Determine the [X, Y] coordinate at the center of the cell enclosing the given text.  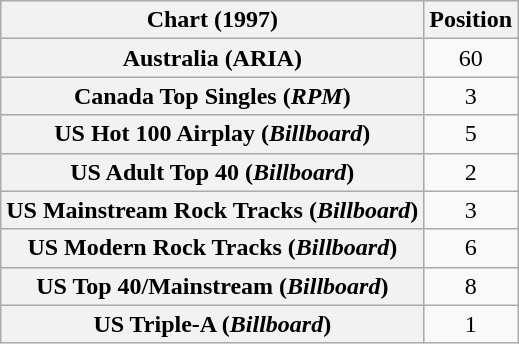
60 [471, 58]
2 [471, 172]
US Mainstream Rock Tracks (Billboard) [212, 210]
8 [471, 286]
Canada Top Singles (RPM) [212, 96]
US Top 40/Mainstream (Billboard) [212, 286]
6 [471, 248]
US Modern Rock Tracks (Billboard) [212, 248]
5 [471, 134]
1 [471, 324]
Chart (1997) [212, 20]
Australia (ARIA) [212, 58]
US Triple-A (Billboard) [212, 324]
US Hot 100 Airplay (Billboard) [212, 134]
US Adult Top 40 (Billboard) [212, 172]
Position [471, 20]
